Pinpoint the cell where the given text exists, returning its [x, y] midpoint coordinate. 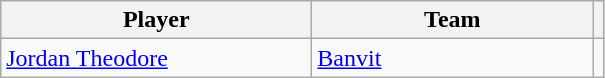
Player [156, 20]
Team [452, 20]
Jordan Theodore [156, 58]
Banvit [452, 58]
